Capture the cell that displays the provided text and extract its (X, Y) central coordinate. 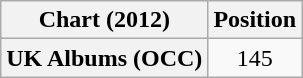
UK Albums (OCC) (104, 58)
145 (255, 58)
Chart (2012) (104, 20)
Position (255, 20)
